Return (x, y) of the center of cell containing provided text 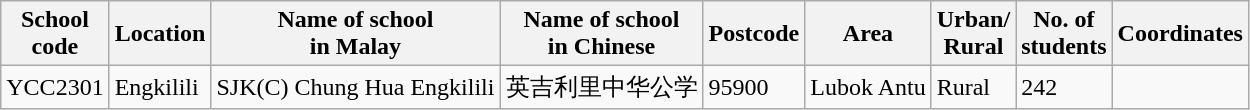
Name of schoolin Chinese (602, 34)
Rural (973, 88)
SJK(C) Chung Hua Engkilili (356, 88)
Location (160, 34)
Name of schoolin Malay (356, 34)
Engkilili (160, 88)
242 (1064, 88)
Coordinates (1180, 34)
Area (868, 34)
英吉利里中华公学 (602, 88)
Lubok Antu (868, 88)
95900 (754, 88)
Schoolcode (55, 34)
No. ofstudents (1064, 34)
YCC2301 (55, 88)
Urban/Rural (973, 34)
Postcode (754, 34)
